Identify which cell holds the provided text, then report its [x, y] central coordinate. 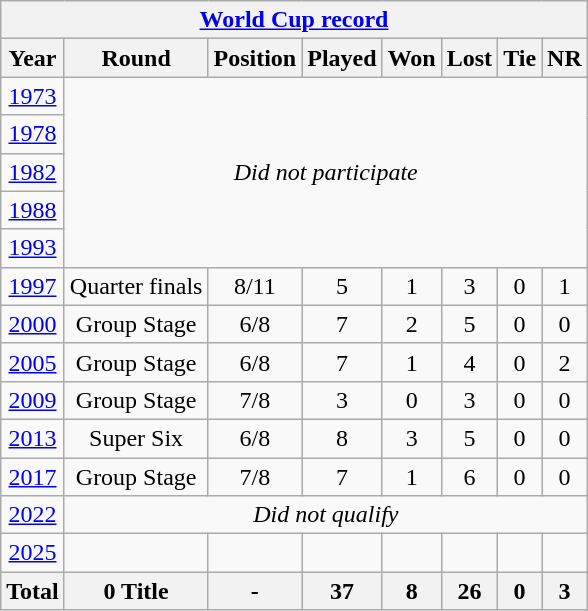
Tie [520, 58]
4 [469, 362]
World Cup record [294, 20]
2009 [33, 400]
2017 [33, 477]
1978 [33, 134]
37 [342, 591]
Round [136, 58]
Year [33, 58]
NR [565, 58]
Total [33, 591]
8/11 [255, 286]
Lost [469, 58]
Super Six [136, 438]
Did not qualify [326, 515]
Played [342, 58]
1993 [33, 248]
Did not participate [326, 172]
Position [255, 58]
2025 [33, 553]
2013 [33, 438]
0 Title [136, 591]
2005 [33, 362]
Quarter finals [136, 286]
6 [469, 477]
1973 [33, 96]
2022 [33, 515]
1982 [33, 172]
Won [412, 58]
- [255, 591]
1988 [33, 210]
26 [469, 591]
2000 [33, 324]
1997 [33, 286]
